Pinpoint the cell where the given text exists, returning its (X, Y) midpoint coordinate. 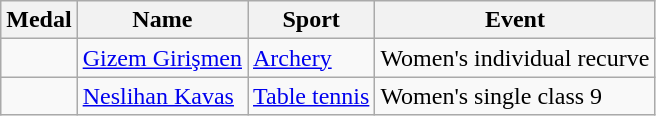
Table tennis (312, 96)
Gizem Girişmen (162, 58)
Medal (39, 20)
Neslihan Kavas (162, 96)
Women's individual recurve (515, 58)
Women's single class 9 (515, 96)
Name (162, 20)
Sport (312, 20)
Event (515, 20)
Archery (312, 58)
